Return the [x, y] coordinate for the center point of the cell that contains the specified text.  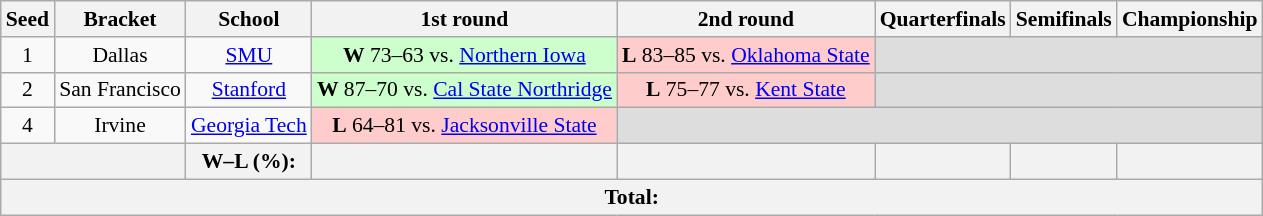
Georgia Tech [249, 126]
2 [28, 90]
L 83–85 vs. Oklahoma State [746, 55]
W 73–63 vs. Northern Iowa [464, 55]
San Francisco [120, 90]
Stanford [249, 90]
2nd round [746, 19]
Total: [632, 197]
Semifinals [1064, 19]
4 [28, 126]
Dallas [120, 55]
Irvine [120, 126]
W 87–70 vs. Cal State Northridge [464, 90]
Bracket [120, 19]
School [249, 19]
Championship [1190, 19]
SMU [249, 55]
Quarterfinals [943, 19]
L 75–77 vs. Kent State [746, 90]
L 64–81 vs. Jacksonville State [464, 126]
1st round [464, 19]
W–L (%): [249, 162]
Seed [28, 19]
1 [28, 55]
